Locate the cell with the specified text and output its (X, Y) center coordinate. 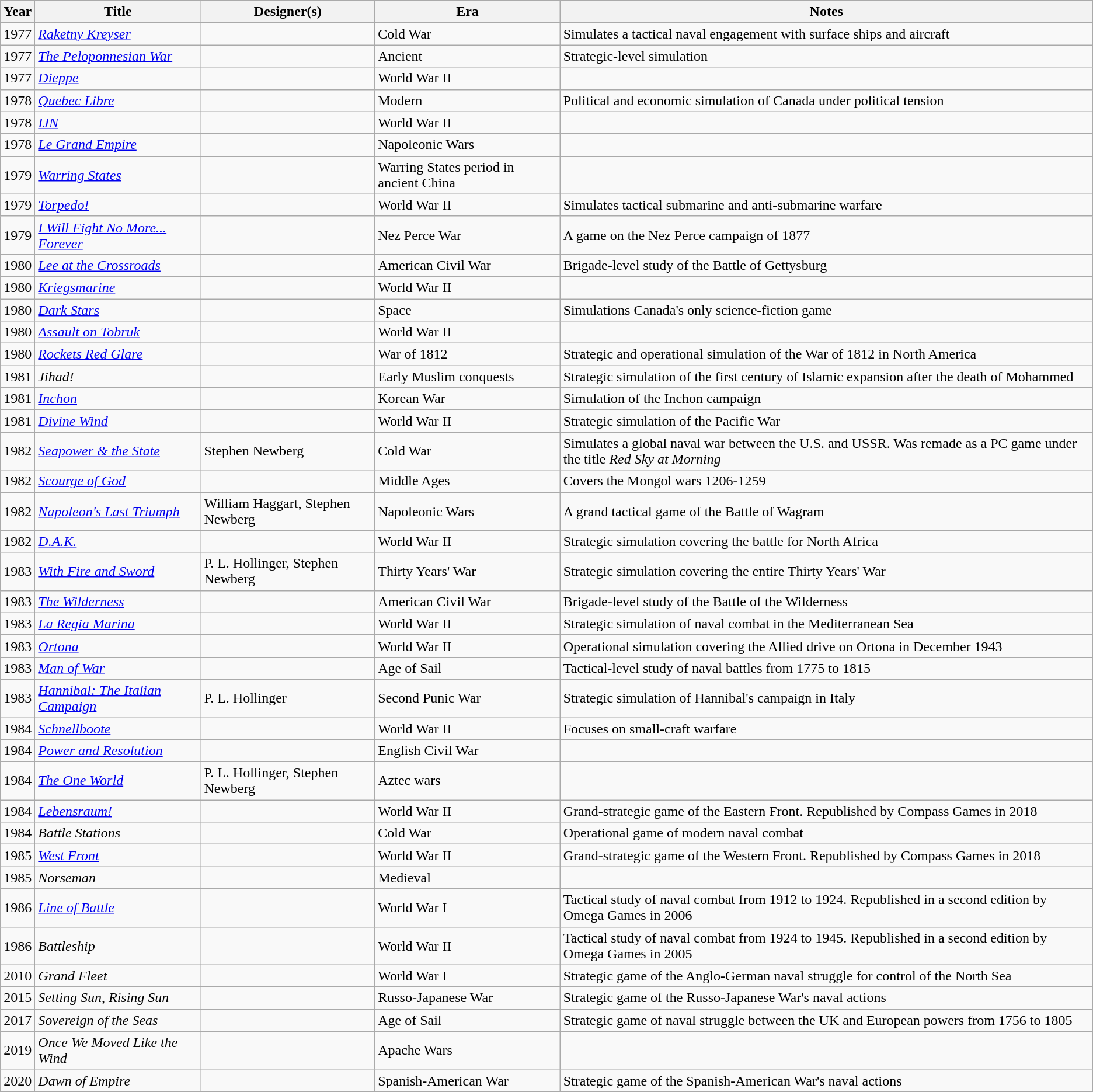
Strategic simulation covering the battle for North Africa (826, 541)
The One World (118, 781)
I Will Fight No More... Forever (118, 235)
Early Muslim conquests (468, 377)
Le Grand Empire (118, 145)
Kriegsmarine (118, 287)
Strategic simulation of naval combat in the Mediterranean Sea (826, 624)
Dieppe (118, 78)
War of 1812 (468, 354)
Strategic game of naval struggle between the UK and European powers from 1756 to 1805 (826, 1020)
Dawn of Empire (118, 1080)
Brigade-level study of the Battle of Gettysburg (826, 265)
A grand tactical game of the Battle of Wagram (826, 512)
Korean War (468, 399)
Russo-Japanese War (468, 998)
Hannibal: The Italian Campaign (118, 698)
2019 (18, 1050)
Middle Ages (468, 481)
Assault on Tobruk (118, 332)
Medieval (468, 878)
Modern (468, 100)
Strategic simulation of Hannibal's campaign in Italy (826, 698)
Designer(s) (288, 12)
William Haggart, Stephen Newberg (288, 512)
Strategic-level simulation (826, 56)
Apache Wars (468, 1050)
IJN (118, 123)
Scourge of God (118, 481)
Rockets Red Glare (118, 354)
Napoleon's Last Triumph (118, 512)
Strategic game of the Spanish-American War's naval actions (826, 1080)
The Wilderness (118, 601)
Simulates tactical submarine and anti-submarine warfare (826, 205)
Tactical-level study of naval battles from 1775 to 1815 (826, 668)
Strategic simulation covering the entire Thirty Years' War (826, 571)
Setting Sun, Rising Sun (118, 998)
D.A.K. (118, 541)
Second Punic War (468, 698)
Dark Stars (118, 310)
With Fire and Sword (118, 571)
Title (118, 12)
Grand-strategic game of the Eastern Front. Republished by Compass Games in 2018 (826, 811)
Quebec Libre (118, 100)
Battle Stations (118, 833)
Spanish-American War (468, 1080)
Jihad! (118, 377)
Focuses on small-craft warfare (826, 728)
Tactical study of naval combat from 1912 to 1924. Republished in a second edition by Omega Games in 2006 (826, 907)
Ortona (118, 646)
Ancient (468, 56)
The Peloponnesian War (118, 56)
Battleship (118, 946)
Strategic simulation of the Pacific War (826, 421)
Torpedo! (118, 205)
Notes (826, 12)
A game on the Nez Perce campaign of 1877 (826, 235)
P. L. Hollinger (288, 698)
2020 (18, 1080)
Grand Fleet (118, 976)
Strategic and operational simulation of the War of 1812 in North America (826, 354)
Simulates a global naval war between the U.S. and USSR. Was remade as a PC game under the title Red Sky at Morning (826, 451)
Aztec wars (468, 781)
Tactical study of naval combat from 1924 to 1945. Republished in a second edition by Omega Games in 2005 (826, 946)
West Front (118, 855)
2015 (18, 998)
Lebensraum! (118, 811)
Nez Perce War (468, 235)
Brigade-level study of the Battle of the Wilderness (826, 601)
La Regia Marina (118, 624)
Political and economic simulation of Canada under political tension (826, 100)
Sovereign of the Seas (118, 1020)
2017 (18, 1020)
Era (468, 12)
Thirty Years' War (468, 571)
Line of Battle (118, 907)
Strategic game of the Anglo-German naval struggle for control of the North Sea (826, 976)
Grand-strategic game of the Western Front. Republished by Compass Games in 2018 (826, 855)
Inchon (118, 399)
Warring States period in ancient China (468, 175)
Operational game of modern naval combat (826, 833)
Man of War (118, 668)
Simulation of the Inchon campaign (826, 399)
Strategic simulation of the first century of Islamic expansion after the death of Mohammed (826, 377)
Lee at the Crossroads (118, 265)
Seapower & the State (118, 451)
Stephen Newberg (288, 451)
Simulations Canada's only science-fiction game (826, 310)
Power and Resolution (118, 751)
Divine Wind (118, 421)
Covers the Mongol wars 1206-1259 (826, 481)
Once We Moved Like the Wind (118, 1050)
Simulates a tactical naval engagement with surface ships and aircraft (826, 34)
Schnellboote (118, 728)
Year (18, 12)
Strategic game of the Russo-Japanese War's naval actions (826, 998)
Operational simulation covering the Allied drive on Ortona in December 1943 (826, 646)
2010 (18, 976)
Warring States (118, 175)
Space (468, 310)
Norseman (118, 878)
English Civil War (468, 751)
Raketny Kreyser (118, 34)
